Pinpoint the cell where the given text exists, returning its [X, Y] midpoint coordinate. 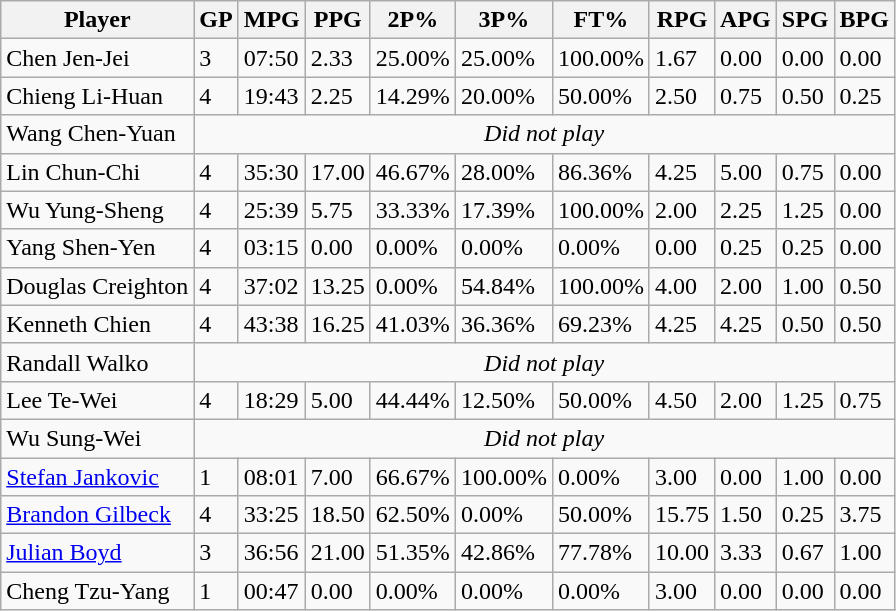
GP [216, 20]
69.23% [600, 324]
3P% [504, 20]
15.75 [682, 515]
36:56 [272, 553]
36.36% [504, 324]
7.00 [338, 477]
3.75 [864, 515]
2P% [412, 20]
35:30 [272, 172]
42.86% [504, 553]
20.00% [504, 96]
4.50 [682, 400]
14.29% [412, 96]
62.50% [412, 515]
07:50 [272, 58]
1.67 [682, 58]
37:02 [272, 286]
18.50 [338, 515]
Player [98, 20]
77.78% [600, 553]
12.50% [504, 400]
Chen Jen-Jei [98, 58]
Wu Sung-Wei [98, 438]
Yang Shen-Yen [98, 248]
Cheng Tzu-Yang [98, 591]
2.50 [682, 96]
FT% [600, 20]
0.67 [805, 553]
Lin Chun-Chi [98, 172]
41.03% [412, 324]
17.00 [338, 172]
13.25 [338, 286]
Stefan Jankovic [98, 477]
2.33 [338, 58]
21.00 [338, 553]
PPG [338, 20]
3.33 [746, 553]
Brandon Gilbeck [98, 515]
33:25 [272, 515]
28.00% [504, 172]
66.67% [412, 477]
Wu Yung-Sheng [98, 210]
10.00 [682, 553]
16.25 [338, 324]
Lee Te-Wei [98, 400]
BPG [864, 20]
25:39 [272, 210]
1.50 [746, 515]
Wang Chen-Yuan [98, 134]
5.75 [338, 210]
RPG [682, 20]
Julian Boyd [98, 553]
SPG [805, 20]
Douglas Creighton [98, 286]
17.39% [504, 210]
00:47 [272, 591]
86.36% [600, 172]
03:15 [272, 248]
APG [746, 20]
4.00 [682, 286]
46.67% [412, 172]
43:38 [272, 324]
08:01 [272, 477]
54.84% [504, 286]
Randall Walko [98, 362]
19:43 [272, 96]
MPG [272, 20]
Chieng Li-Huan [98, 96]
33.33% [412, 210]
44.44% [412, 400]
51.35% [412, 553]
18:29 [272, 400]
Kenneth Chien [98, 324]
